Search for the cell housing the specified text and yield its (X, Y) center coordinate. 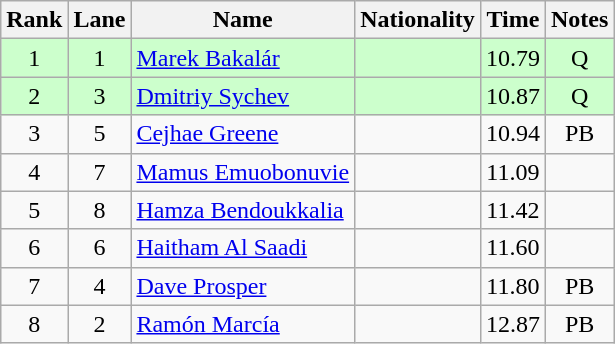
Marek Bakalár (243, 58)
Time (512, 20)
Ramón Marcía (243, 324)
Cejhae Greene (243, 134)
Dmitriy Sychev (243, 96)
12.87 (512, 324)
Nationality (418, 20)
Hamza Bendoukkalia (243, 210)
Rank (34, 20)
Notes (579, 20)
10.87 (512, 96)
Lane (100, 20)
Name (243, 20)
11.42 (512, 210)
10.94 (512, 134)
11.09 (512, 172)
Mamus Emuobonuvie (243, 172)
11.80 (512, 286)
11.60 (512, 248)
Haitham Al Saadi (243, 248)
10.79 (512, 58)
Dave Prosper (243, 286)
